Capture the cell that displays the provided text and extract its [X, Y] central coordinate. 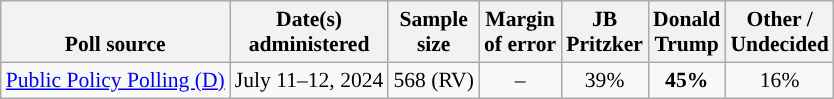
Public Policy Polling (D) [116, 80]
– [520, 80]
Other /Undecided [779, 32]
16% [779, 80]
July 11–12, 2024 [310, 80]
Marginof error [520, 32]
568 (RV) [434, 80]
DonaldTrump [686, 32]
45% [686, 80]
Date(s)administered [310, 32]
39% [604, 80]
JBPritzker [604, 32]
Samplesize [434, 32]
Poll source [116, 32]
